Scan for the cell matching the given text and deliver its [x, y] coordinate at center. 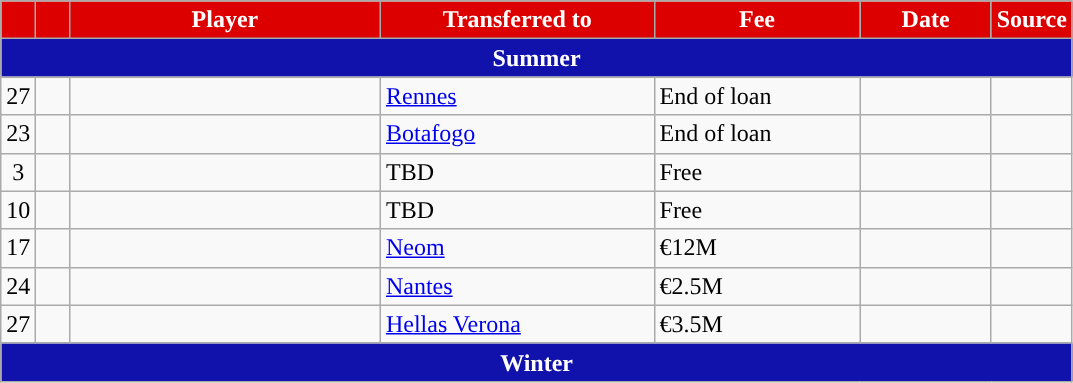
Nantes [517, 286]
Rennes [517, 96]
3 [18, 172]
€2.5M [757, 286]
17 [18, 248]
Player [224, 20]
Transferred to [517, 20]
Date [926, 20]
€12M [757, 248]
Neom [517, 248]
24 [18, 286]
Hellas Verona [517, 324]
10 [18, 210]
Botafogo [517, 134]
Fee [757, 20]
Source [1032, 20]
Winter [537, 362]
€3.5M [757, 324]
Summer [537, 58]
23 [18, 134]
